From the cell containing the given text, extract its center point as (X, Y) coordinate. 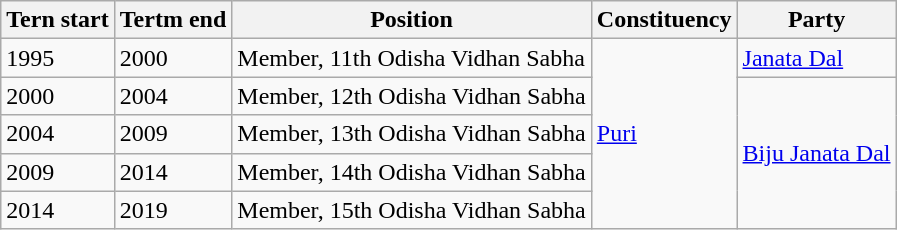
Biju Janata Dal (816, 153)
Constituency (664, 20)
Position (412, 20)
Tertm end (173, 20)
Member, 11th Odisha Vidhan Sabha (412, 58)
Member, 14th Odisha Vidhan Sabha (412, 172)
Puri (664, 134)
2019 (173, 210)
Tern start (58, 20)
Member, 13th Odisha Vidhan Sabha (412, 134)
1995 (58, 58)
Member, 15th Odisha Vidhan Sabha (412, 210)
Party (816, 20)
Janata Dal (816, 58)
Member, 12th Odisha Vidhan Sabha (412, 96)
